For the text-containing cell, return its midpoint in [X, Y] coordinate format. 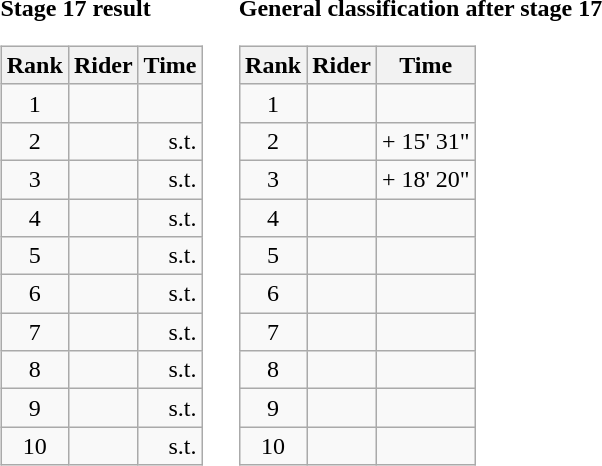
+ 15' 31" [426, 141]
+ 18' 20" [426, 179]
